Return [x, y] of the center of cell containing provided text 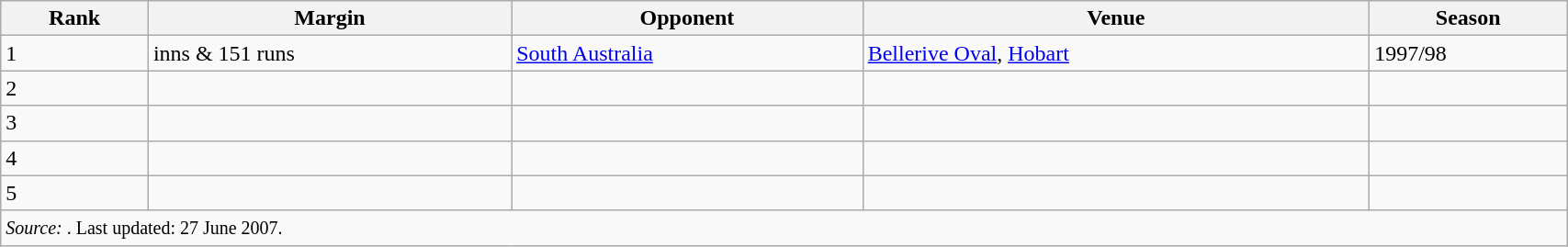
Venue [1116, 18]
South Australia [687, 53]
4 [75, 158]
Rank [75, 18]
inns & 151 runs [329, 53]
3 [75, 123]
2 [75, 88]
Bellerive Oval, Hobart [1116, 53]
1997/98 [1468, 53]
Margin [329, 18]
5 [75, 193]
1 [75, 53]
Season [1468, 18]
Opponent [687, 18]
Source: . Last updated: 27 June 2007. [784, 228]
